Return the (X, Y) coordinate for the center point of the cell that contains the specified text.  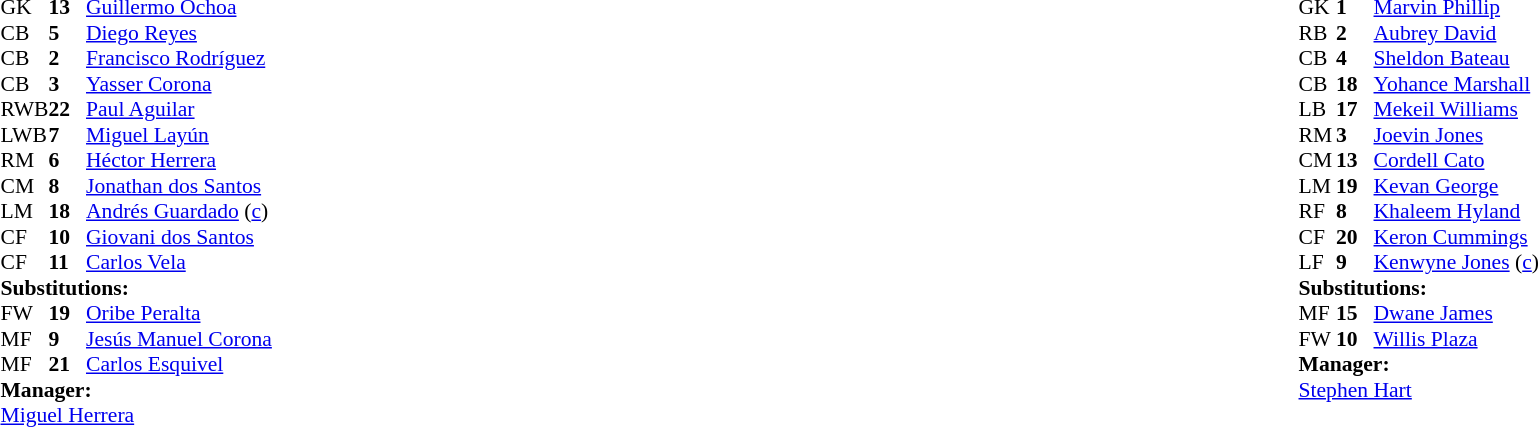
15 (1355, 313)
LF (1318, 263)
Miguel Layún (179, 135)
RB (1318, 33)
17 (1355, 109)
Diego Reyes (179, 33)
21 (67, 365)
7 (67, 135)
Andrés Guardado (c) (179, 211)
LB (1318, 109)
Oribe Peralta (179, 313)
5 (67, 33)
4 (1355, 59)
Yasser Corona (179, 84)
Substitutions: (136, 288)
20 (1355, 237)
RF (1318, 211)
Paul Aguilar (179, 109)
Carlos Vela (179, 263)
RWB (24, 109)
Manager: (136, 390)
6 (67, 161)
11 (67, 263)
LWB (24, 135)
Giovani dos Santos (179, 237)
Jonathan dos Santos (179, 186)
Francisco Rodríguez (179, 59)
Héctor Herrera (179, 161)
Jesús Manuel Corona (179, 339)
Carlos Esquivel (179, 365)
13 (1355, 161)
22 (67, 109)
